Search for the cell housing the specified text and yield its (x, y) center coordinate. 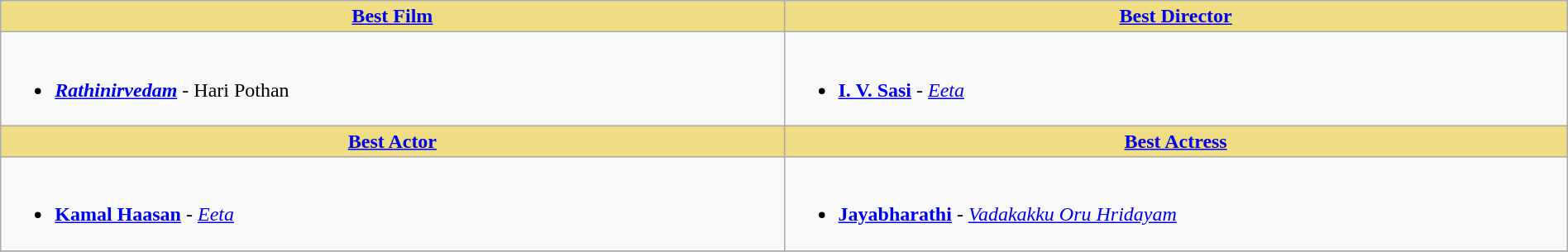
Kamal Haasan - Eeta (392, 203)
Best Film (392, 17)
Best Actress (1176, 141)
Best Director (1176, 17)
Jayabharathi - Vadakakku Oru Hridayam (1176, 203)
Best Actor (392, 141)
Rathinirvedam - Hari Pothan (392, 79)
I. V. Sasi - Eeta (1176, 79)
